Locate the cell with the specified text and output its [X, Y] center coordinate. 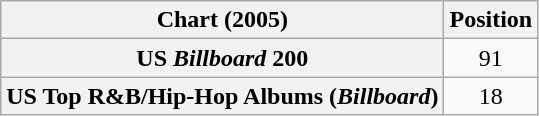
Position [491, 20]
18 [491, 96]
US Billboard 200 [222, 58]
Chart (2005) [222, 20]
91 [491, 58]
US Top R&B/Hip-Hop Albums (Billboard) [222, 96]
